Return [x, y] of the center of cell containing provided text 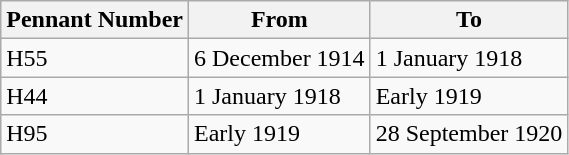
28 September 1920 [469, 134]
Pennant Number [95, 20]
H44 [95, 96]
6 December 1914 [279, 58]
To [469, 20]
H95 [95, 134]
H55 [95, 58]
From [279, 20]
